Extract the (x, y) coordinate from the center of the cell holding the provided text.  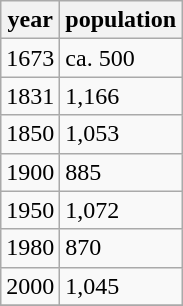
ca. 500 (121, 58)
year (30, 20)
1,045 (121, 286)
885 (121, 172)
1,072 (121, 210)
870 (121, 248)
1,053 (121, 134)
1673 (30, 58)
1,166 (121, 96)
1831 (30, 96)
population (121, 20)
1980 (30, 248)
2000 (30, 286)
1850 (30, 134)
1900 (30, 172)
1950 (30, 210)
